Provide the (X, Y) coordinate of the cell's center where the given text is located.  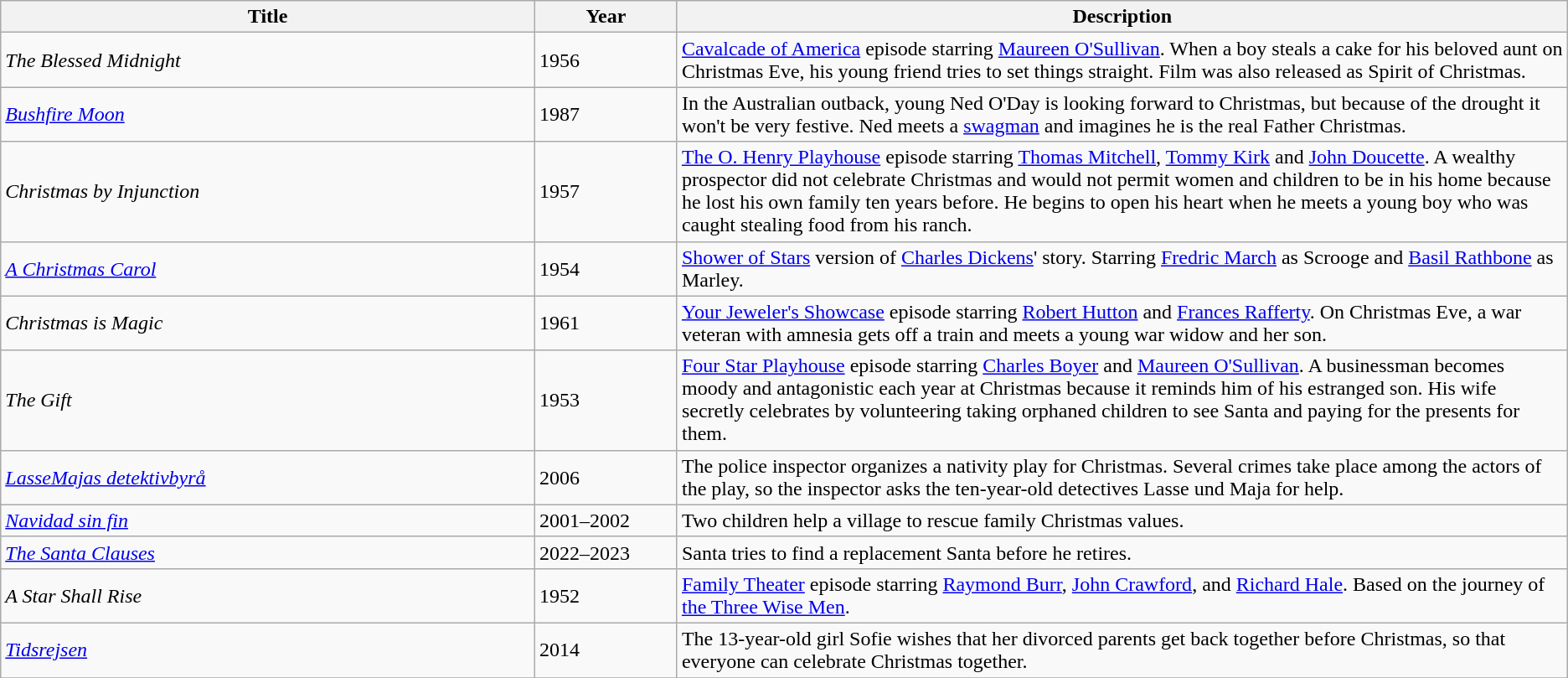
2022–2023 (606, 552)
1987 (606, 114)
The Blessed Midnight (268, 60)
Christmas by Injunction (268, 191)
The Santa Clauses (268, 552)
A Christmas Carol (268, 268)
2001–2002 (606, 520)
1952 (606, 595)
Santa tries to find a replacement Santa before he retires. (1122, 552)
The 13-year-old girl Sofie wishes that her divorced parents get back together before Christmas, so that everyone can celebrate Christmas together. (1122, 650)
Tidsrejsen (268, 650)
A Star Shall Rise (268, 595)
1956 (606, 60)
Description (1122, 17)
1953 (606, 401)
Year (606, 17)
Title (268, 17)
Bushfire Moon (268, 114)
1957 (606, 191)
Two children help a village to rescue family Christmas values. (1122, 520)
2014 (606, 650)
2006 (606, 478)
Shower of Stars version of Charles Dickens' story. Starring Fredric March as Scrooge and Basil Rathbone as Marley. (1122, 268)
1954 (606, 268)
1961 (606, 323)
The Gift (268, 401)
Family Theater episode starring Raymond Burr, John Crawford, and Richard Hale. Based on the journey of the Three Wise Men. (1122, 595)
Navidad sin fin (268, 520)
LasseMajas detektivbyrå (268, 478)
Christmas is Magic (268, 323)
